Search for the cell housing the specified text and yield its (X, Y) center coordinate. 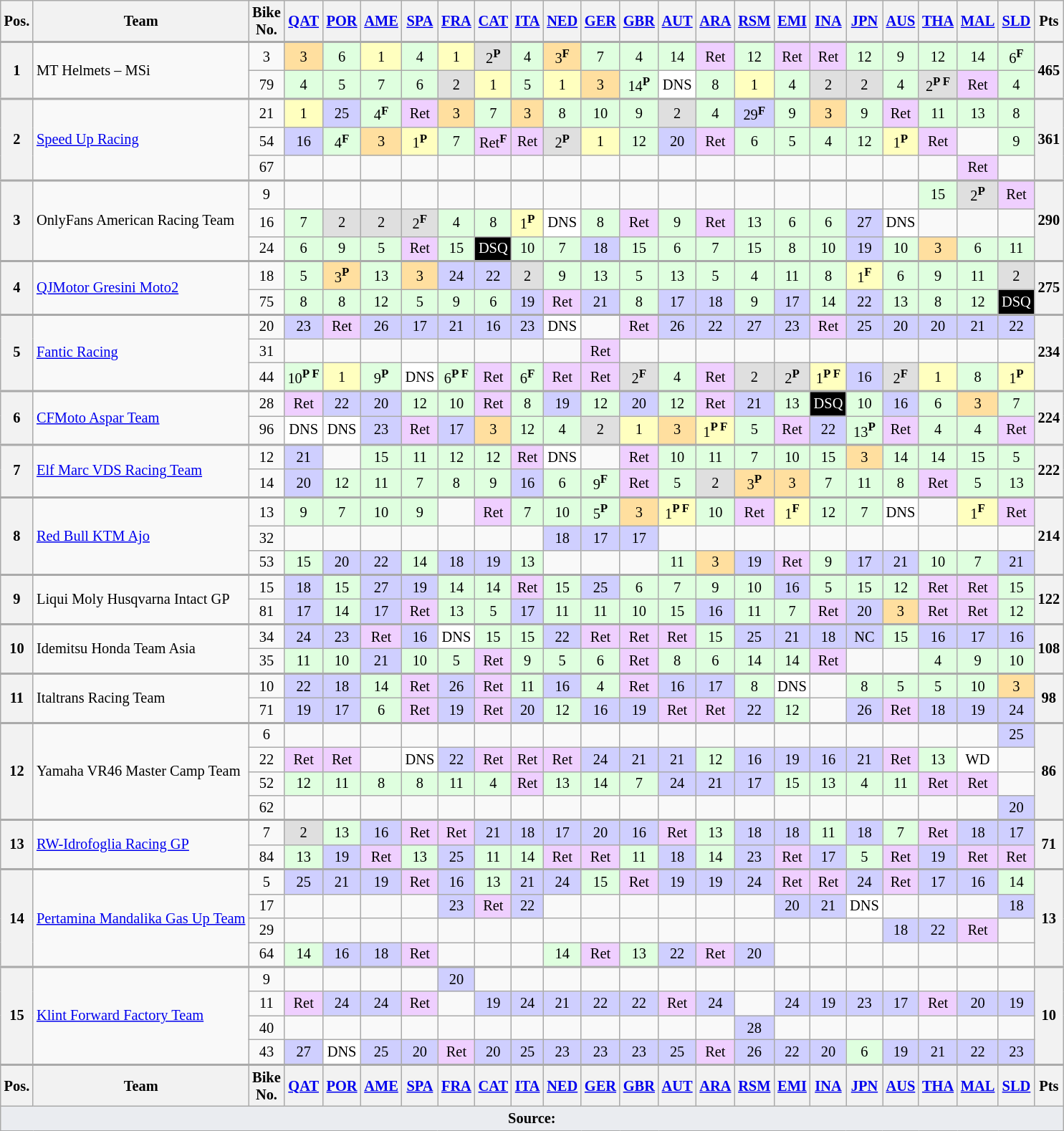
465 (1049, 70)
Yamaha VR46 Master Camp Team (140, 771)
5P (600, 511)
81 (267, 612)
214 (1049, 536)
Fantic Racing (140, 352)
OnlyFans American Racing Team (140, 221)
9P (381, 377)
275 (1049, 287)
54 (267, 142)
224 (1049, 418)
67 (267, 168)
Elf Marc VDS Racing Team (140, 471)
QJMotor Gresini Moto2 (140, 287)
108 (1049, 649)
10P F (304, 377)
WD (977, 759)
13P (864, 430)
44 (267, 377)
29F (754, 113)
86 (1049, 771)
Pertamina Mandalika Gas Up Team (140, 918)
RW-Idrofoglia Racing GP (140, 845)
222 (1049, 471)
Klint Forward Factory Team (140, 1016)
361 (1049, 139)
64 (267, 954)
52 (267, 784)
MT Helmets – MSi (140, 70)
35 (267, 660)
29 (267, 930)
290 (1049, 221)
31 (267, 351)
3F (562, 57)
NC (864, 636)
84 (267, 857)
CFMoto Aspar Team (140, 418)
Source: (532, 1118)
6P F (456, 377)
Liqui Moly Husqvarna Intact GP (140, 599)
43 (267, 1051)
2P F (938, 85)
98 (1049, 698)
234 (1049, 352)
96 (267, 430)
Italtrans Racing Team (140, 698)
53 (267, 562)
Red Bull KTM Ajo (140, 536)
14P (639, 85)
Speed Up Racing (140, 139)
32 (267, 538)
79 (267, 85)
62 (267, 807)
9F (600, 483)
122 (1049, 599)
Idemitsu Honda Team Asia (140, 649)
40 (267, 1028)
RetF (493, 142)
75 (267, 302)
34 (267, 636)
